Pinpoint the cell where the given text exists, returning its (x, y) midpoint coordinate. 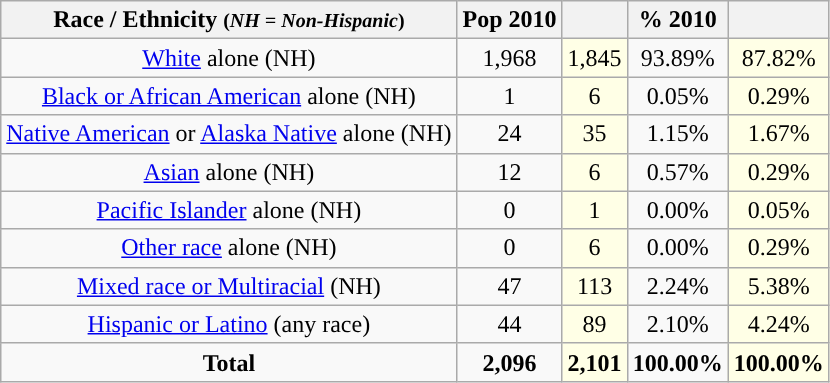
2,101 (594, 362)
Hispanic or Latino (any race) (229, 324)
113 (594, 286)
Black or African American alone (NH) (229, 96)
87.82% (778, 58)
Race / Ethnicity (NH = Non-Hispanic) (229, 20)
1.67% (778, 134)
2,096 (510, 362)
1,968 (510, 58)
93.89% (678, 58)
2.10% (678, 324)
47 (510, 286)
2.24% (678, 286)
Pop 2010 (510, 20)
Native American or Alaska Native alone (NH) (229, 134)
White alone (NH) (229, 58)
5.38% (778, 286)
Asian alone (NH) (229, 172)
Pacific Islander alone (NH) (229, 210)
Mixed race or Multiracial (NH) (229, 286)
89 (594, 324)
44 (510, 324)
% 2010 (678, 20)
1.15% (678, 134)
12 (510, 172)
4.24% (778, 324)
35 (594, 134)
24 (510, 134)
Other race alone (NH) (229, 248)
1,845 (594, 58)
Total (229, 362)
0.57% (678, 172)
